Determine the [X, Y] coordinate at the center of the cell enclosing the given text.  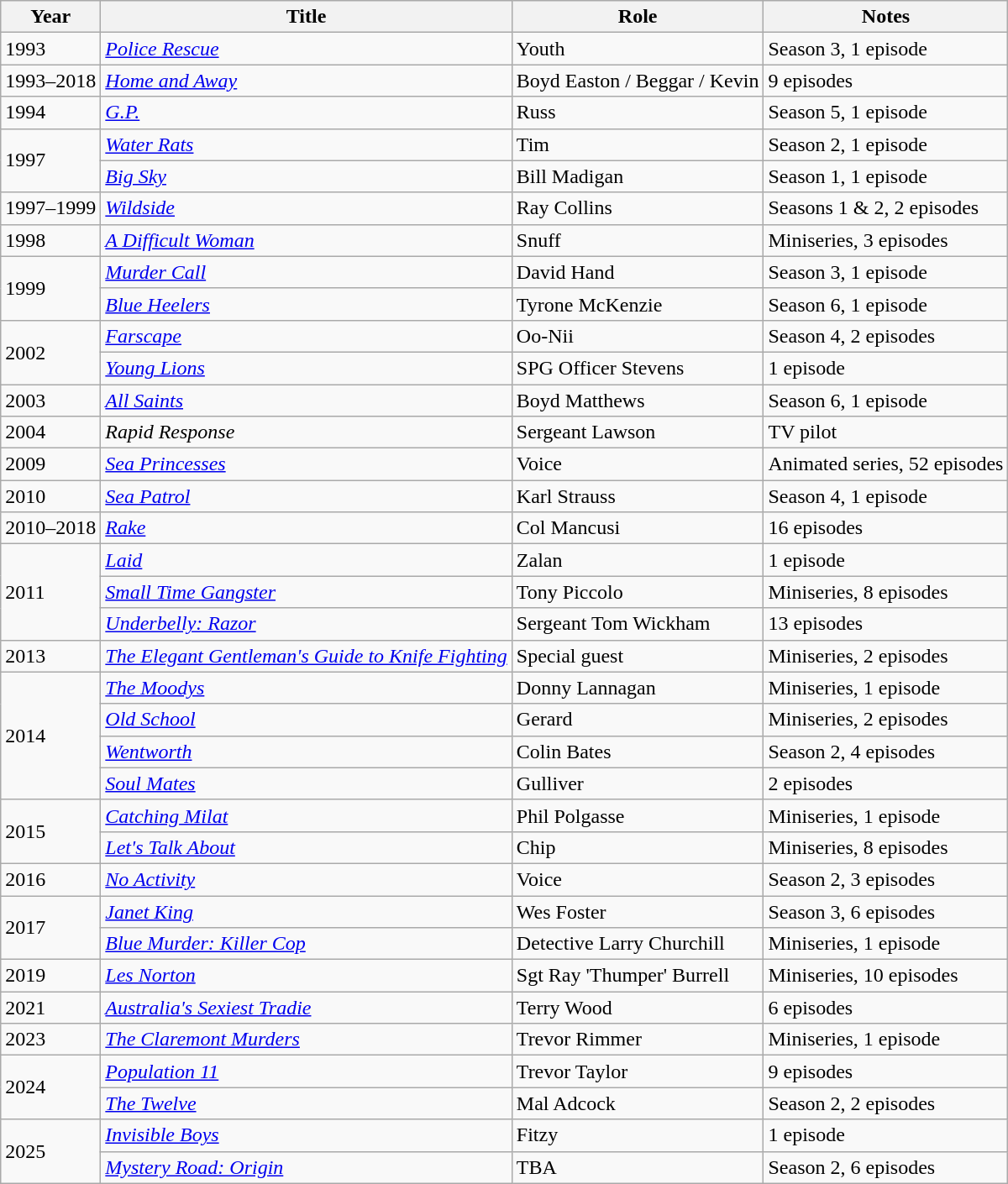
1997 [50, 160]
Terry Wood [638, 1008]
Zalan [638, 560]
Janet King [306, 911]
2023 [50, 1040]
Miniseries, 3 episodes [885, 240]
Season 2, 2 episodes [885, 1103]
Tyrone McKenzie [638, 304]
2025 [50, 1151]
Season 2, 4 episodes [885, 752]
Colin Bates [638, 752]
Boyd Easton / Beggar / Kevin [638, 81]
Rapid Response [306, 432]
2009 [50, 464]
Farscape [306, 336]
Season 2, 6 episodes [885, 1167]
Col Mancusi [638, 528]
Seasons 1 & 2, 2 episodes [885, 208]
Big Sky [306, 176]
TBA [638, 1167]
Bill Madigan [638, 176]
Invisible Boys [306, 1135]
6 episodes [885, 1008]
Snuff [638, 240]
13 episodes [885, 624]
Youth [638, 49]
2 episodes [885, 783]
Fitzy [638, 1135]
Soul Mates [306, 783]
2004 [50, 432]
Oo-Nii [638, 336]
G.P. [306, 113]
Sgt Ray 'Thumper' Burrell [638, 976]
1993–2018 [50, 81]
1994 [50, 113]
Sea Patrol [306, 496]
Tim [638, 144]
Special guest [638, 656]
Old School [306, 720]
SPG Officer Stevens [638, 368]
Gulliver [638, 783]
Police Rescue [306, 49]
Season 3, 6 episodes [885, 911]
Population 11 [306, 1071]
Home and Away [306, 81]
Water Rats [306, 144]
Season 5, 1 episode [885, 113]
Russ [638, 113]
Les Norton [306, 976]
2002 [50, 352]
2021 [50, 1008]
Season 4, 1 episode [885, 496]
Title [306, 17]
1999 [50, 288]
2017 [50, 927]
Donny Lannagan [638, 688]
Year [50, 17]
The Claremont Murders [306, 1040]
Ray Collins [638, 208]
1998 [50, 240]
No Activity [306, 879]
Catching Milat [306, 815]
Wentworth [306, 752]
Mal Adcock [638, 1103]
16 episodes [885, 528]
Season 4, 2 episodes [885, 336]
Wes Foster [638, 911]
Blue Heelers [306, 304]
Murder Call [306, 272]
Wildside [306, 208]
Notes [885, 17]
Underbelly: Razor [306, 624]
Miniseries, 10 episodes [885, 976]
A Difficult Woman [306, 240]
Season 2, 3 episodes [885, 879]
2014 [50, 736]
Rake [306, 528]
2019 [50, 976]
Sergeant Tom Wickham [638, 624]
Tony Piccolo [638, 592]
Role [638, 17]
The Elegant Gentleman's Guide to Knife Fighting [306, 656]
Karl Strauss [638, 496]
Blue Murder: Killer Cop [306, 944]
2024 [50, 1087]
Trevor Taylor [638, 1071]
Chip [638, 847]
Australia's Sexiest Tradie [306, 1008]
Trevor Rimmer [638, 1040]
2011 [50, 592]
1997–1999 [50, 208]
Animated series, 52 episodes [885, 464]
Season 1, 1 episode [885, 176]
2003 [50, 401]
Laid [306, 560]
Small Time Gangster [306, 592]
1993 [50, 49]
Sergeant Lawson [638, 432]
TV pilot [885, 432]
Phil Polgasse [638, 815]
Season 2, 1 episode [885, 144]
Boyd Matthews [638, 401]
2010 [50, 496]
The Moodys [306, 688]
All Saints [306, 401]
2016 [50, 879]
2013 [50, 656]
Mystery Road: Origin [306, 1167]
David Hand [638, 272]
2015 [50, 831]
2010–2018 [50, 528]
Young Lions [306, 368]
The Twelve [306, 1103]
Let's Talk About [306, 847]
Sea Princesses [306, 464]
Detective Larry Churchill [638, 944]
Gerard [638, 720]
